For the text-containing cell, return its midpoint in [x, y] coordinate format. 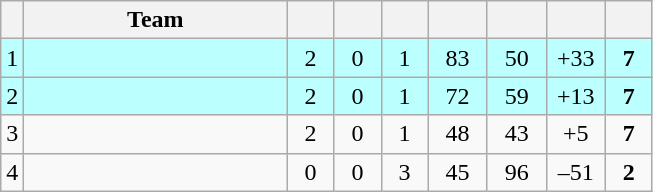
Team [156, 20]
59 [516, 96]
83 [458, 58]
48 [458, 134]
72 [458, 96]
50 [516, 58]
4 [12, 172]
43 [516, 134]
+33 [576, 58]
96 [516, 172]
+5 [576, 134]
45 [458, 172]
+13 [576, 96]
–51 [576, 172]
